Pinpoint the cell where the given text exists, returning its (x, y) midpoint coordinate. 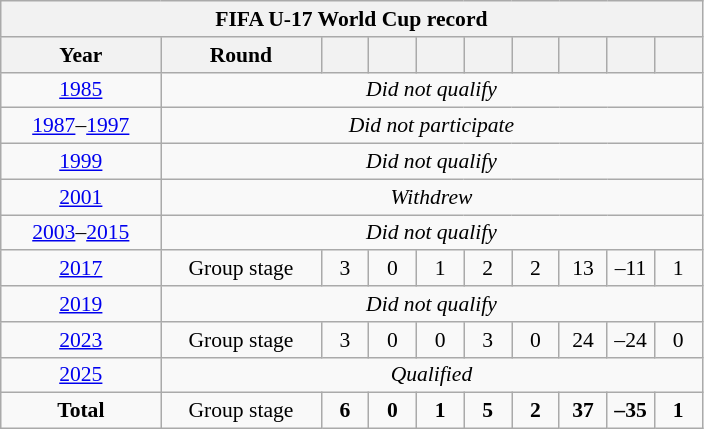
FIFA U-17 World Cup record (352, 19)
37 (583, 411)
13 (583, 269)
Total (81, 411)
1985 (81, 90)
–11 (631, 269)
2003–2015 (81, 233)
1987–1997 (81, 126)
Did not participate (432, 126)
5 (488, 411)
2023 (81, 340)
–24 (631, 340)
2017 (81, 269)
Year (81, 55)
Withdrew (432, 197)
Qualified (432, 375)
2025 (81, 375)
2001 (81, 197)
6 (345, 411)
2019 (81, 304)
Round (241, 55)
24 (583, 340)
–35 (631, 411)
1999 (81, 162)
